For the text-containing cell, return its midpoint in (x, y) coordinate format. 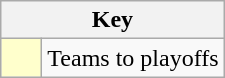
Teams to playoffs (133, 58)
Key (112, 20)
